Pinpoint the cell where the given text exists, returning its (x, y) midpoint coordinate. 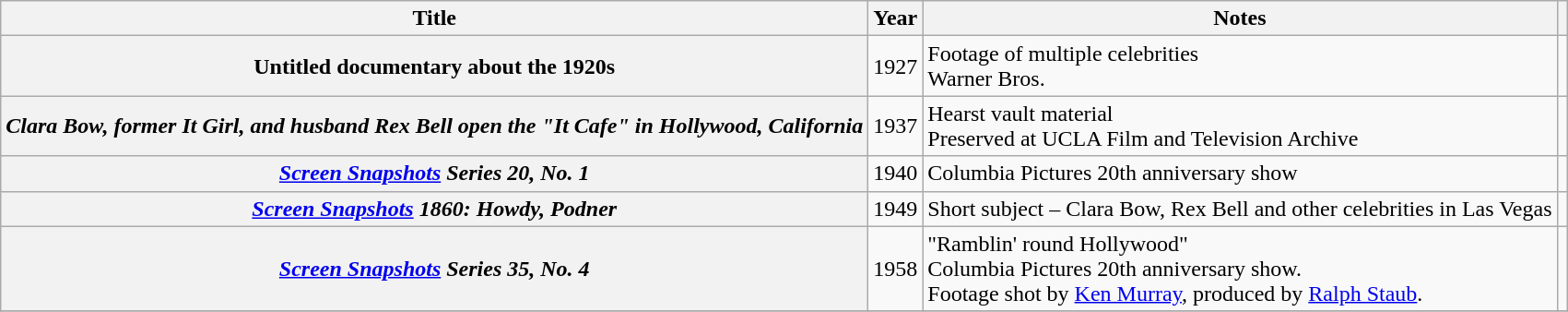
Clara Bow, former It Girl, and husband Rex Bell open the "It Cafe" in Hollywood, California (435, 126)
Short subject – Clara Bow, Rex Bell and other celebrities in Las Vegas (1240, 209)
1927 (896, 66)
1940 (896, 174)
Screen Snapshots Series 20, No. 1 (435, 174)
"Ramblin' round Hollywood" Columbia Pictures 20th anniversary show.Footage shot by Ken Murray, produced by Ralph Staub. (1240, 269)
Screen Snapshots 1860: Howdy, Podner (435, 209)
Footage of multiple celebritiesWarner Bros. (1240, 66)
Notes (1240, 18)
1937 (896, 126)
1958 (896, 269)
Hearst vault materialPreserved at UCLA Film and Television Archive (1240, 126)
Year (896, 18)
1949 (896, 209)
Title (435, 18)
Columbia Pictures 20th anniversary show (1240, 174)
Untitled documentary about the 1920s (435, 66)
Screen Snapshots Series 35, No. 4 (435, 269)
